Search for the cell housing the specified text and yield its [X, Y] center coordinate. 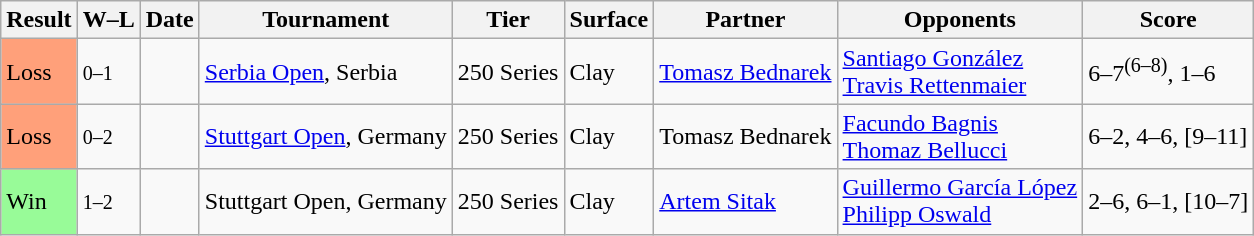
Tier [508, 20]
Serbia Open, Serbia [326, 72]
Guillermo García López Philipp Oswald [960, 202]
Surface [609, 20]
6–7(6–8), 1–6 [1168, 72]
Opponents [960, 20]
Santiago González Travis Rettenmaier [960, 72]
Date [170, 20]
Partner [746, 20]
W–L [108, 20]
Score [1168, 20]
0–1 [108, 72]
2–6, 6–1, [10–7] [1168, 202]
1–2 [108, 202]
Tournament [326, 20]
6–2, 4–6, [9–11] [1168, 136]
Facundo Bagnis Thomaz Bellucci [960, 136]
Win [39, 202]
Result [39, 20]
Artem Sitak [746, 202]
0–2 [108, 136]
